Detect which cell encompasses the target text, then output its (X, Y) center coordinate. 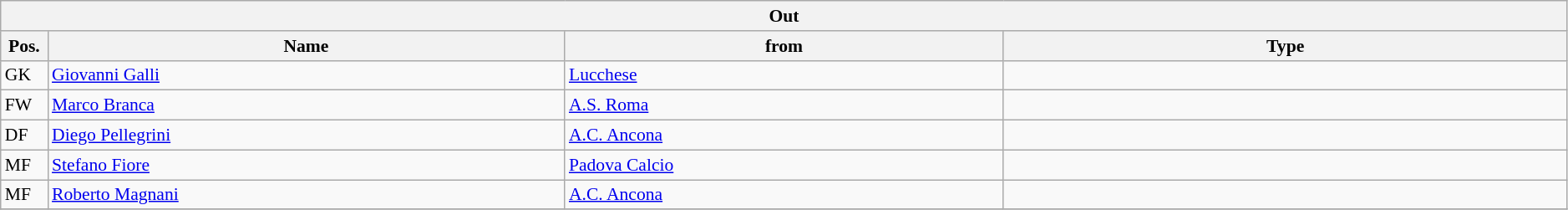
Type (1285, 46)
Giovanni Galli (306, 75)
Diego Pellegrini (306, 136)
Roberto Magnani (306, 195)
Out (784, 16)
GK (24, 75)
FW (24, 105)
DF (24, 136)
Pos. (24, 46)
Marco Branca (306, 105)
Stefano Fiore (306, 165)
A.S. Roma (784, 105)
Padova Calcio (784, 165)
from (784, 46)
Lucchese (784, 75)
Name (306, 46)
